Identify which cell holds the provided text, then report its [X, Y] central coordinate. 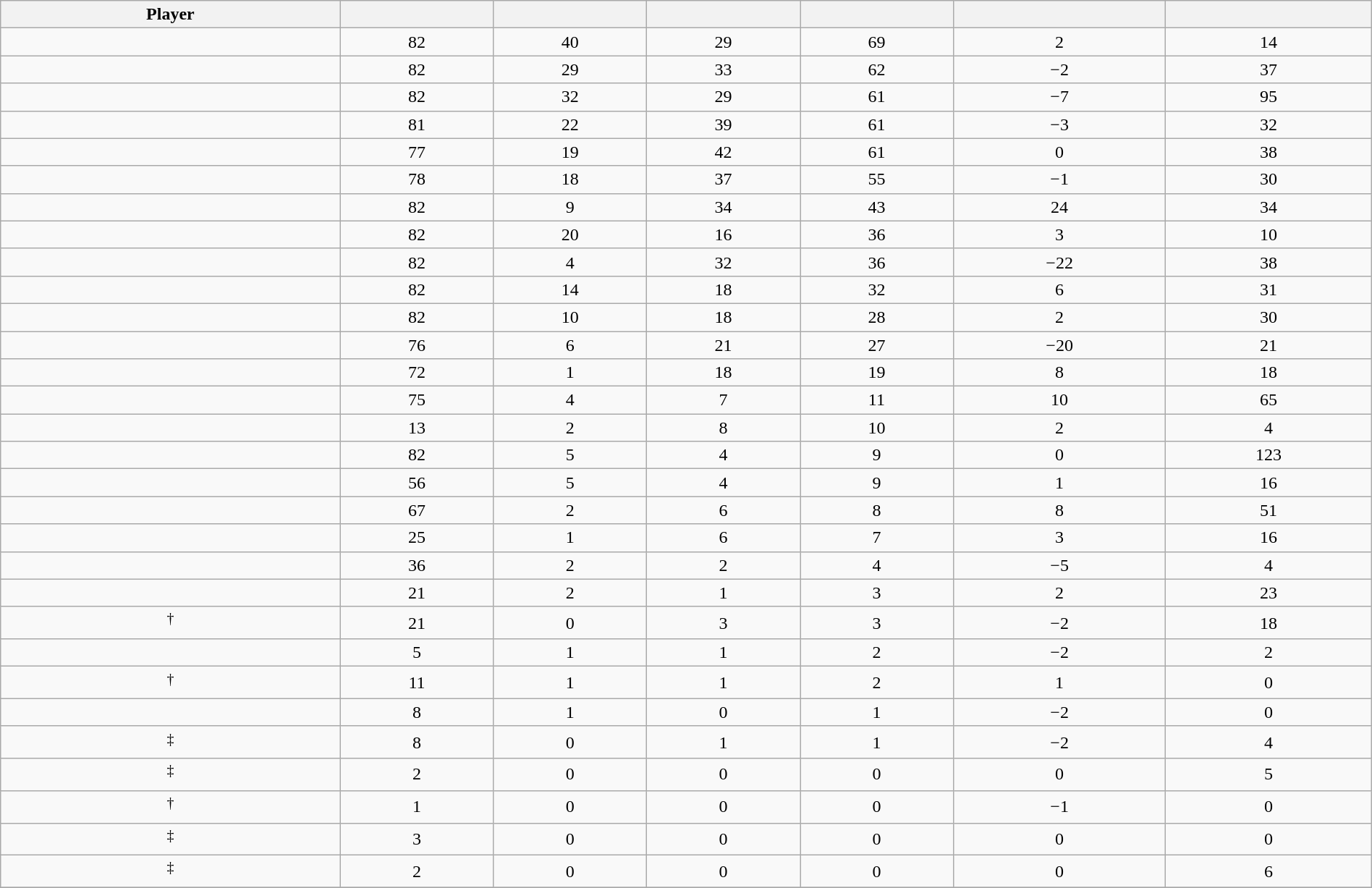
20 [570, 234]
62 [877, 69]
13 [417, 428]
77 [417, 152]
65 [1269, 400]
56 [417, 483]
55 [877, 179]
25 [417, 538]
39 [724, 124]
40 [570, 42]
67 [417, 510]
Player [171, 14]
28 [877, 317]
69 [877, 42]
−7 [1059, 97]
−20 [1059, 345]
−3 [1059, 124]
78 [417, 179]
42 [724, 152]
27 [877, 345]
−22 [1059, 262]
72 [417, 373]
81 [417, 124]
95 [1269, 97]
43 [877, 207]
22 [570, 124]
31 [1269, 289]
24 [1059, 207]
33 [724, 69]
123 [1269, 455]
23 [1269, 593]
−5 [1059, 565]
75 [417, 400]
51 [1269, 510]
76 [417, 345]
